From the cell containing the given text, extract its center point as (X, Y) coordinate. 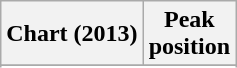
Chart (2013) (72, 34)
Peakposition (189, 34)
